Search for the cell housing the specified text and yield its [X, Y] center coordinate. 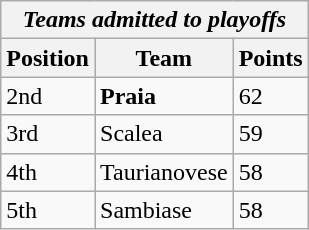
Praia [164, 96]
Points [270, 58]
Team [164, 58]
Position [48, 58]
3rd [48, 134]
62 [270, 96]
Taurianovese [164, 172]
Scalea [164, 134]
4th [48, 172]
Sambiase [164, 210]
Teams admitted to playoffs [154, 20]
59 [270, 134]
2nd [48, 96]
5th [48, 210]
